For the text-containing cell, return its midpoint in (x, y) coordinate format. 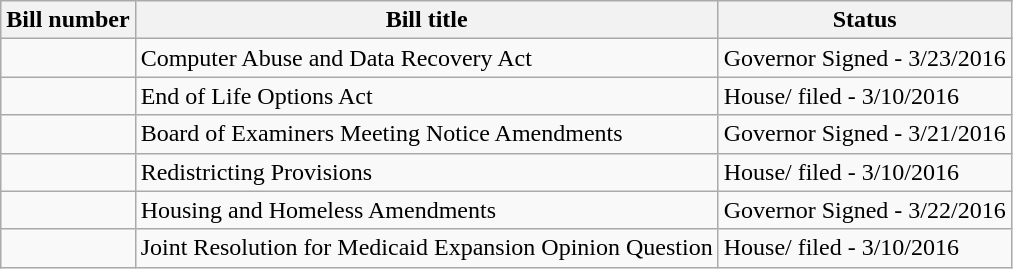
Governor Signed - 3/23/2016 (864, 58)
Joint Resolution for Medicaid Expansion Opinion Question (426, 248)
Bill number (68, 20)
Board of Examiners Meeting Notice Amendments (426, 134)
Status (864, 20)
Governor Signed - 3/22/2016 (864, 210)
Computer Abuse and Data Recovery Act (426, 58)
Redistricting Provisions (426, 172)
Governor Signed - 3/21/2016 (864, 134)
Housing and Homeless Amendments (426, 210)
Bill title (426, 20)
End of Life Options Act (426, 96)
